Locate the cell with the specified text and output its [x, y] center coordinate. 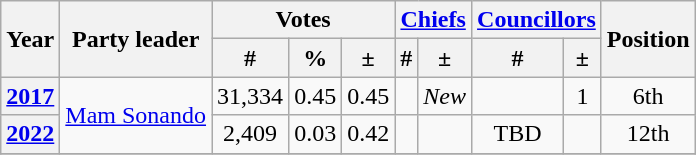
New [445, 96]
Councillors [537, 20]
Position [648, 39]
Year [30, 39]
1 [583, 96]
2017 [30, 96]
2,409 [250, 134]
Votes [304, 20]
31,334 [250, 96]
0.42 [368, 134]
Party leader [136, 39]
Mam Sonando [136, 115]
2022 [30, 134]
TBD [518, 134]
Chiefs [434, 20]
0.03 [316, 134]
% [316, 58]
6th [648, 96]
12th [648, 134]
